Return [X, Y] of the center of cell containing provided text 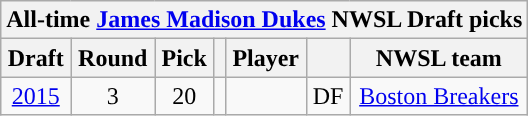
Round [113, 58]
DF [328, 96]
All-time James Madison Dukes NWSL Draft picks [264, 20]
Pick [184, 58]
Draft [36, 58]
2015 [36, 96]
Player [266, 58]
3 [113, 96]
Boston Breakers [439, 96]
NWSL team [439, 58]
20 [184, 96]
